Scan for the cell matching the given text and deliver its [x, y] coordinate at center. 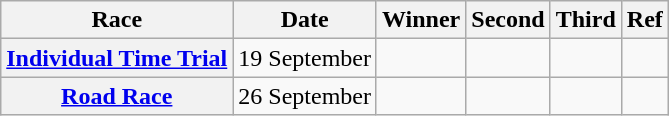
26 September [305, 96]
Second [508, 20]
Race [117, 20]
Road Race [117, 96]
Individual Time Trial [117, 58]
Date [305, 20]
Winner [420, 20]
Ref [644, 20]
19 September [305, 58]
Third [586, 20]
